Return the [x, y] coordinate for the center point of the cell that contains the specified text.  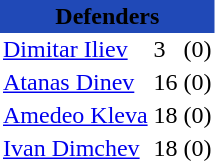
18 [166, 116]
Amedeo Kleva [76, 116]
3 [166, 50]
Dimitar Iliev [76, 50]
16 [166, 82]
Atanas Dinev [76, 82]
Defenders [108, 16]
